Return [x, y] of the center of cell containing provided text 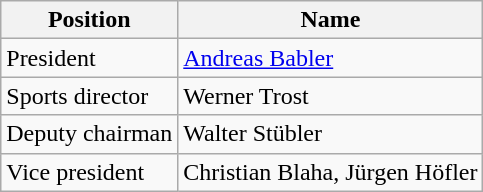
Vice president [90, 172]
President [90, 58]
Werner Trost [330, 96]
Sports director [90, 96]
Position [90, 20]
Andreas Babler [330, 58]
Name [330, 20]
Christian Blaha, Jürgen Höfler [330, 172]
Walter Stübler [330, 134]
Deputy chairman [90, 134]
